Extract the (x, y) coordinate from the center of the cell holding the provided text.  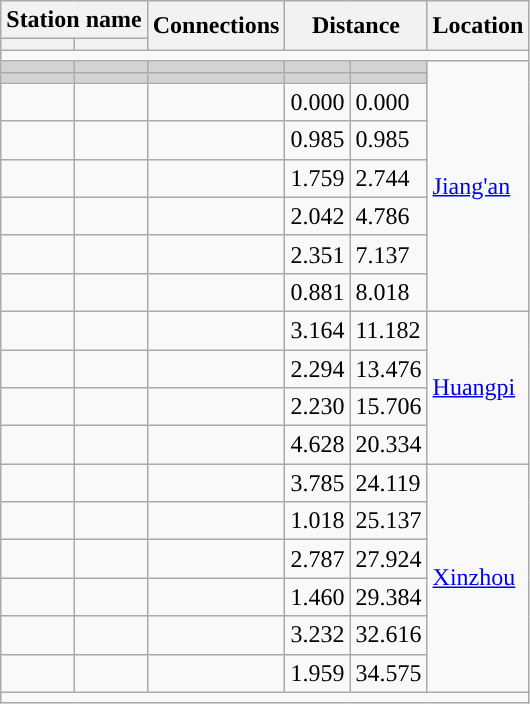
2.294 (318, 369)
24.119 (388, 483)
13.476 (388, 369)
7.137 (388, 254)
34.575 (388, 673)
Distance (356, 26)
3.232 (318, 635)
1.759 (318, 178)
Location (478, 26)
Xinzhou (478, 578)
8.018 (388, 292)
4.628 (318, 445)
15.706 (388, 407)
Huangpi (478, 387)
1.018 (318, 521)
3.785 (318, 483)
2.351 (318, 254)
25.137 (388, 521)
2.230 (318, 407)
Station name (74, 20)
2.744 (388, 178)
2.787 (318, 559)
1.460 (318, 597)
1.959 (318, 673)
29.384 (388, 597)
0.881 (318, 292)
Connections (216, 26)
32.616 (388, 635)
Jiang'an (478, 186)
4.786 (388, 216)
27.924 (388, 559)
2.042 (318, 216)
11.182 (388, 330)
3.164 (318, 330)
20.334 (388, 445)
